Output the [X, Y] coordinate of the center of the cell containing the given text.  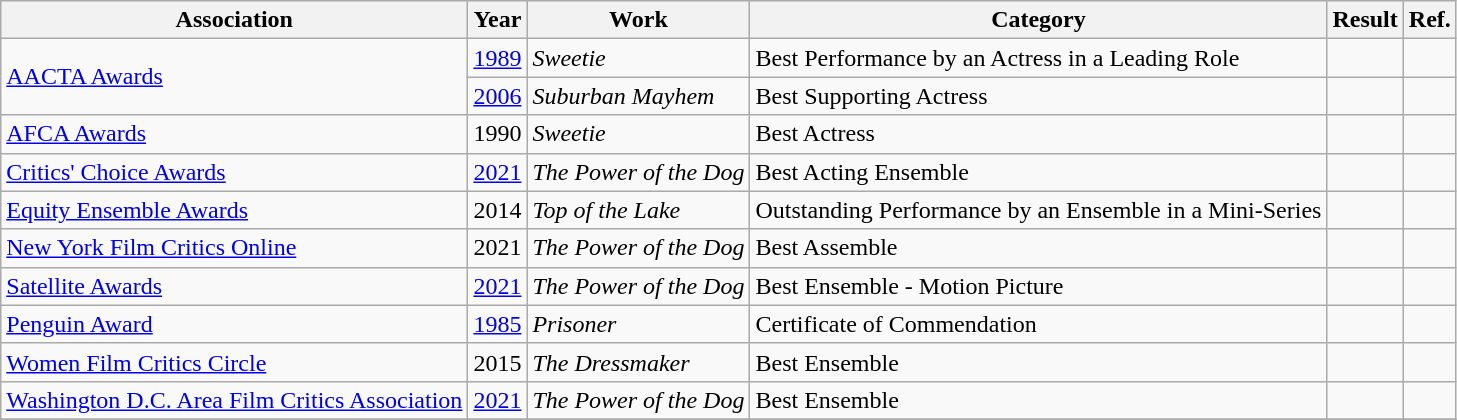
1985 [498, 324]
Top of the Lake [638, 210]
2006 [498, 96]
Outstanding Performance by an Ensemble in a Mini-Series [1038, 210]
Penguin Award [234, 324]
1990 [498, 134]
Best Supporting Actress [1038, 96]
Year [498, 20]
Best Ensemble - Motion Picture [1038, 286]
Women Film Critics Circle [234, 362]
Satellite Awards [234, 286]
2015 [498, 362]
Equity Ensemble Awards [234, 210]
Ref. [1430, 20]
Best Performance by an Actress in a Leading Role [1038, 58]
Association [234, 20]
Critics' Choice Awards [234, 172]
Prisoner [638, 324]
Washington D.C. Area Film Critics Association [234, 400]
The Dressmaker [638, 362]
New York Film Critics Online [234, 248]
Best Actress [1038, 134]
Suburban Mayhem [638, 96]
Work [638, 20]
Category [1038, 20]
AFCA Awards [234, 134]
Best Assemble [1038, 248]
Result [1365, 20]
AACTA Awards [234, 77]
Best Acting Ensemble [1038, 172]
Certificate of Commendation [1038, 324]
2014 [498, 210]
1989 [498, 58]
